Output the [X, Y] coordinate of the center of the cell containing the given text.  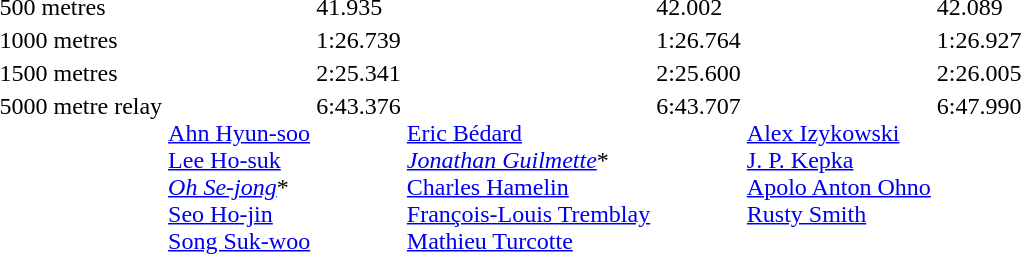
2:25.600 [699, 73]
1:26.739 [359, 40]
2:25.341 [359, 73]
1:26.764 [699, 40]
